Detect which cell encompasses the target text, then output its [x, y] center coordinate. 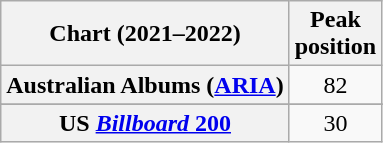
Peakposition [335, 34]
82 [335, 85]
US Billboard 200 [145, 123]
30 [335, 123]
Australian Albums (ARIA) [145, 85]
Chart (2021–2022) [145, 34]
